Find where the given text appears and provide that cell's center as (X, Y) coordinate. 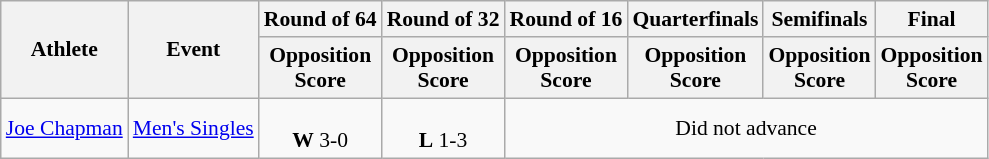
Semifinals (819, 19)
Event (194, 50)
Round of 32 (444, 19)
L 1-3 (444, 128)
Final (932, 19)
Round of 64 (320, 19)
Men's Singles (194, 128)
Round of 16 (566, 19)
Joe Chapman (64, 128)
Quarterfinals (695, 19)
Did not advance (746, 128)
W 3-0 (320, 128)
Athlete (64, 50)
